Locate the cell with the specified text and output its (x, y) center coordinate. 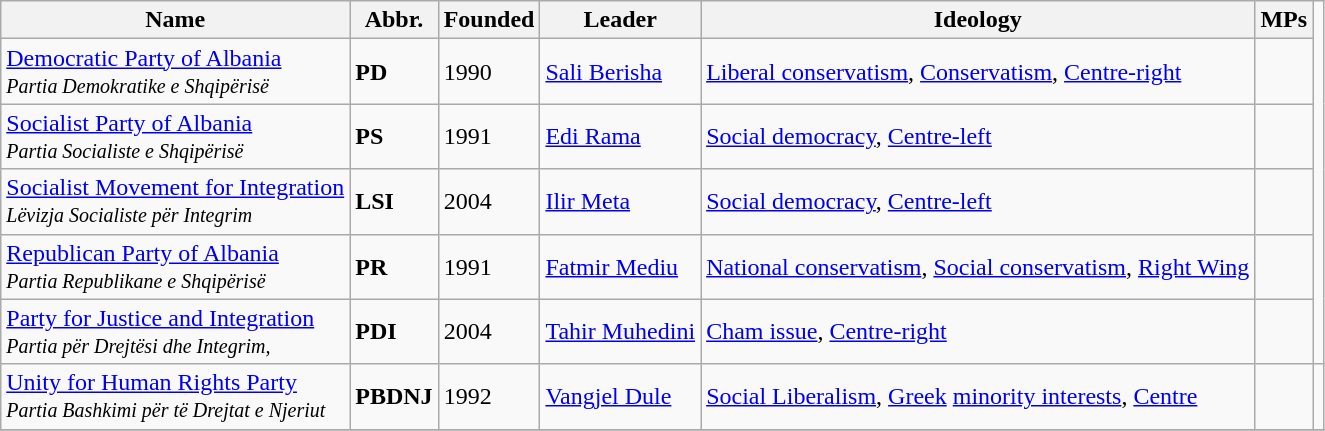
National conservatism, Social conservatism, Right Wing (978, 266)
Socialist Movement for IntegrationLëvizja Socialiste për Integrim (176, 202)
Tahir Muhedini (620, 332)
1990 (489, 72)
PD (394, 72)
Sali Berisha (620, 72)
Leader (620, 20)
Republican Party of Albania Partia Republikane e Shqipërisë (176, 266)
MPs (1284, 20)
Cham issue, Centre-right (978, 332)
PR (394, 266)
Ideology (978, 20)
Fatmir Mediu (620, 266)
Social Liberalism, Greek minority interests, Centre (978, 396)
Democratic Party of AlbaniaPartia Demokratike e Shqipërisë (176, 72)
1992 (489, 396)
Abbr. (394, 20)
Unity for Human Rights PartyPartia Bashkimi për të Drejtat e Njeriut (176, 396)
Name (176, 20)
Liberal conservatism, Conservatism, Centre-right (978, 72)
PBDNJ (394, 396)
Ilir Meta (620, 202)
PS (394, 136)
Vangjel Dule (620, 396)
Party for Justice and IntegrationPartia për Drejtësi dhe Integrim, (176, 332)
Founded (489, 20)
Socialist Party of AlbaniaPartia Socialiste e Shqipërisë (176, 136)
LSI (394, 202)
Edi Rama (620, 136)
PDI (394, 332)
